Find where the given text appears and provide that cell's center as [X, Y] coordinate. 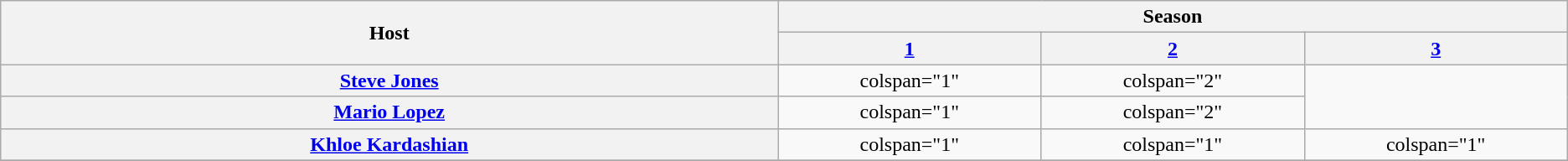
Host [389, 33]
Steve Jones [389, 80]
2 [1173, 49]
Season [1173, 17]
3 [1436, 49]
1 [910, 49]
Khloe Kardashian [389, 144]
Mario Lopez [389, 112]
